Detect which cell encompasses the target text, then output its [x, y] center coordinate. 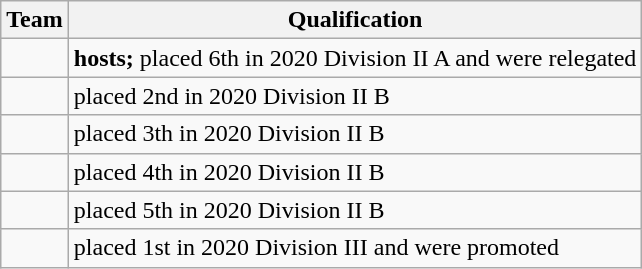
placed 2nd in 2020 Division II B [355, 96]
placed 3th in 2020 Division II B [355, 134]
placed 5th in 2020 Division II B [355, 210]
placed 1st in 2020 Division III and were promoted [355, 248]
Qualification [355, 20]
Team [35, 20]
placed 4th in 2020 Division II B [355, 172]
hosts; placed 6th in 2020 Division II A and were relegated [355, 58]
